Find where the given text appears and provide that cell's center as [x, y] coordinate. 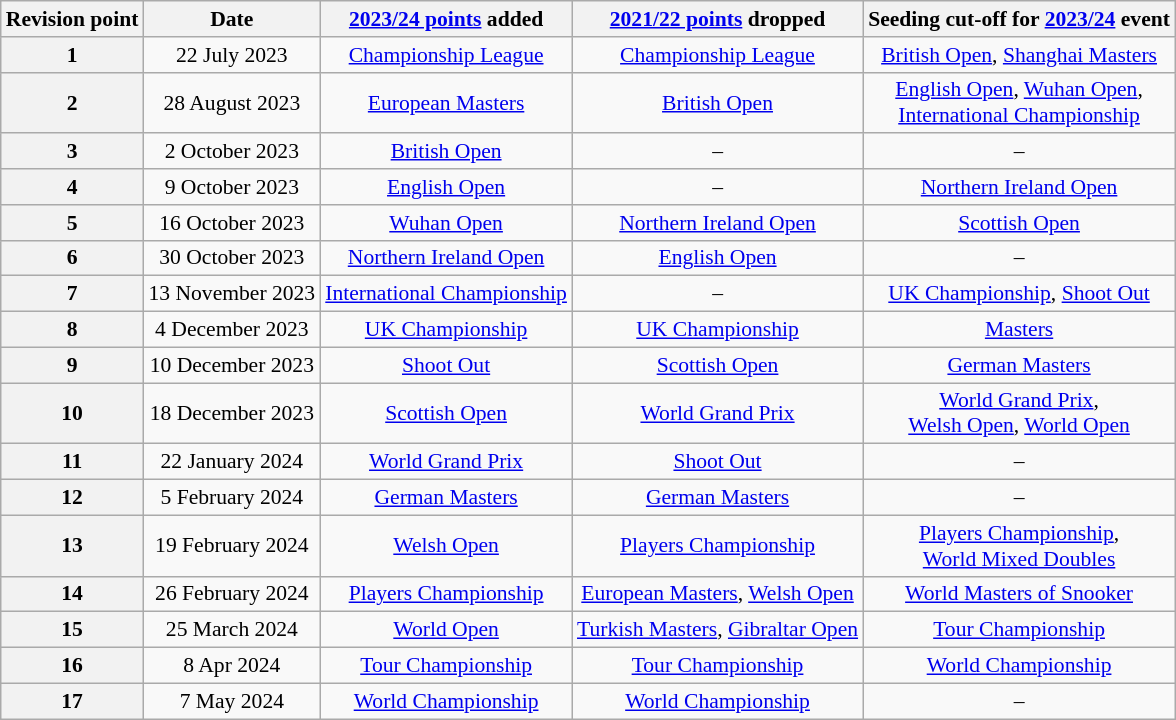
13 November 2023 [232, 294]
9 [72, 365]
2 October 2023 [232, 152]
1 [72, 55]
22 July 2023 [232, 55]
10 [72, 414]
Welsh Open [446, 546]
Wuhan Open [446, 223]
18 December 2023 [232, 414]
5 [72, 223]
2021/22 points dropped [718, 19]
25 March 2024 [232, 630]
16 October 2023 [232, 223]
13 [72, 546]
4 [72, 187]
Masters [1019, 330]
26 February 2024 [232, 594]
European Masters, Welsh Open [718, 594]
UK Championship, Shoot Out [1019, 294]
9 October 2023 [232, 187]
Revision point [72, 19]
3 [72, 152]
World Grand Prix,Welsh Open, World Open [1019, 414]
World Masters of Snooker [1019, 594]
5 February 2024 [232, 498]
English Open, Wuhan Open,International Championship [1019, 102]
8 [72, 330]
Turkish Masters, Gibraltar Open [718, 630]
Date [232, 19]
16 [72, 666]
British Open, Shanghai Masters [1019, 55]
World Open [446, 630]
8 Apr 2024 [232, 666]
Players Championship,World Mixed Doubles [1019, 546]
11 [72, 462]
4 December 2023 [232, 330]
7 [72, 294]
28 August 2023 [232, 102]
7 May 2024 [232, 701]
European Masters [446, 102]
14 [72, 594]
15 [72, 630]
6 [72, 258]
2 [72, 102]
30 October 2023 [232, 258]
Seeding cut-off for 2023/24 event [1019, 19]
22 January 2024 [232, 462]
International Championship [446, 294]
19 February 2024 [232, 546]
2023/24 points added [446, 19]
17 [72, 701]
10 December 2023 [232, 365]
12 [72, 498]
